Search for the cell housing the specified text and yield its [X, Y] center coordinate. 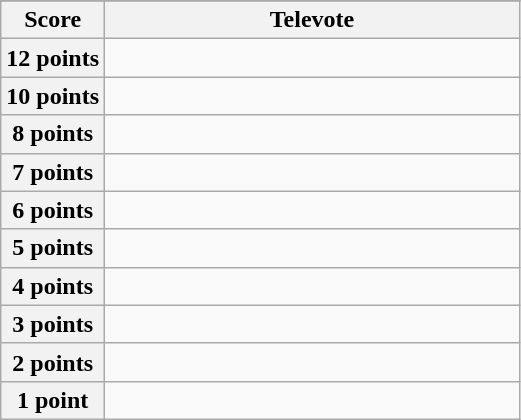
4 points [53, 286]
2 points [53, 362]
6 points [53, 210]
Televote [312, 20]
8 points [53, 134]
7 points [53, 172]
1 point [53, 400]
10 points [53, 96]
Score [53, 20]
5 points [53, 248]
3 points [53, 324]
12 points [53, 58]
